Detect which cell encompasses the target text, then output its (X, Y) center coordinate. 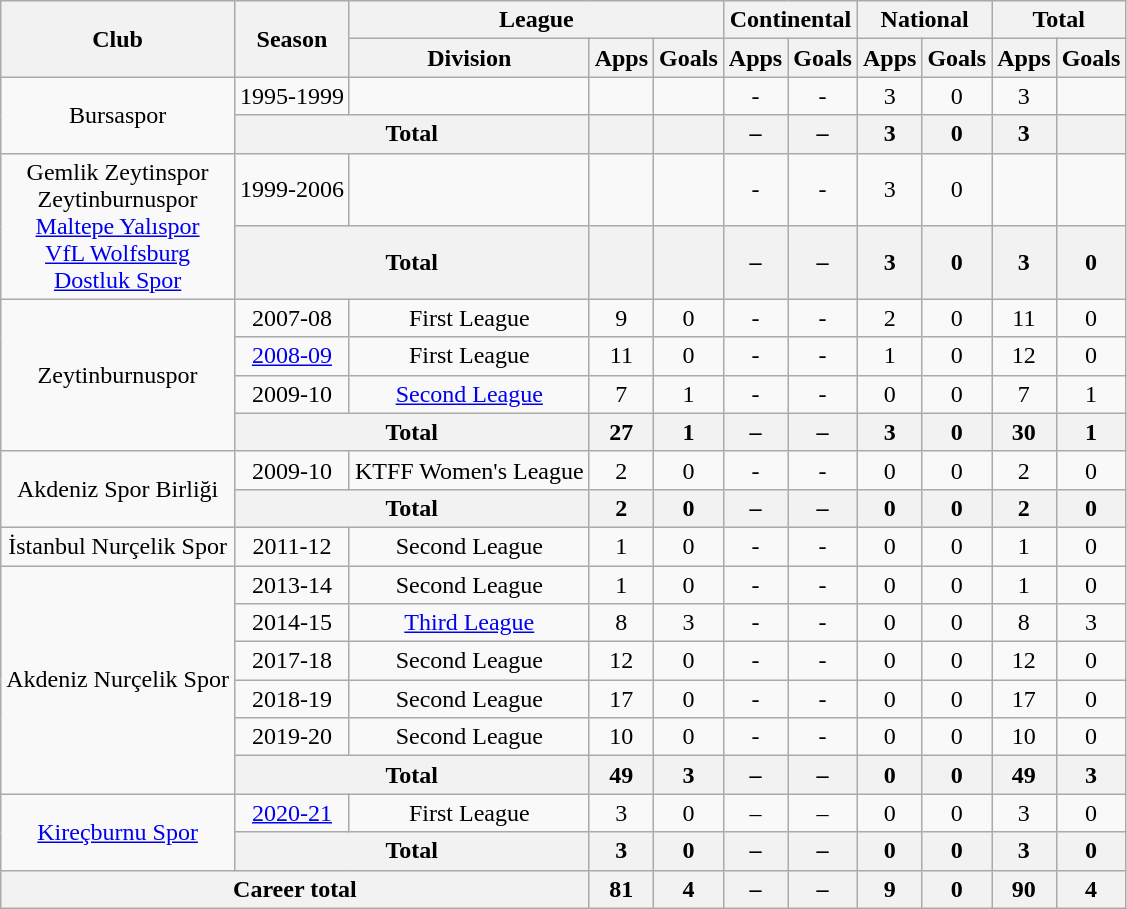
2014-15 (292, 623)
2017-18 (292, 661)
National (924, 20)
2018-19 (292, 699)
Continental (790, 20)
League (536, 20)
Club (118, 39)
2007-08 (292, 318)
2020-21 (292, 813)
Division (469, 58)
İstanbul Nurçelik Spor (118, 546)
Akdeniz Spor Birliği (118, 489)
Gemlik ZeytinsporZeytinburnusporMaltepe YalısporVfL WolfsburgDostluk Spor (118, 226)
2008-09 (292, 356)
Kireçburnu Spor (118, 832)
Career total (295, 889)
Bursaspor (118, 115)
1995-1999 (292, 96)
KTFF Women's League (469, 470)
1999-2006 (292, 190)
30 (1024, 432)
Third League (469, 623)
2011-12 (292, 546)
2013-14 (292, 585)
81 (621, 889)
27 (621, 432)
Akdeniz Nurçelik Spor (118, 680)
Zeytinburnuspor (118, 375)
Season (292, 39)
2019-20 (292, 737)
90 (1024, 889)
